For the text-containing cell, return its midpoint in [x, y] coordinate format. 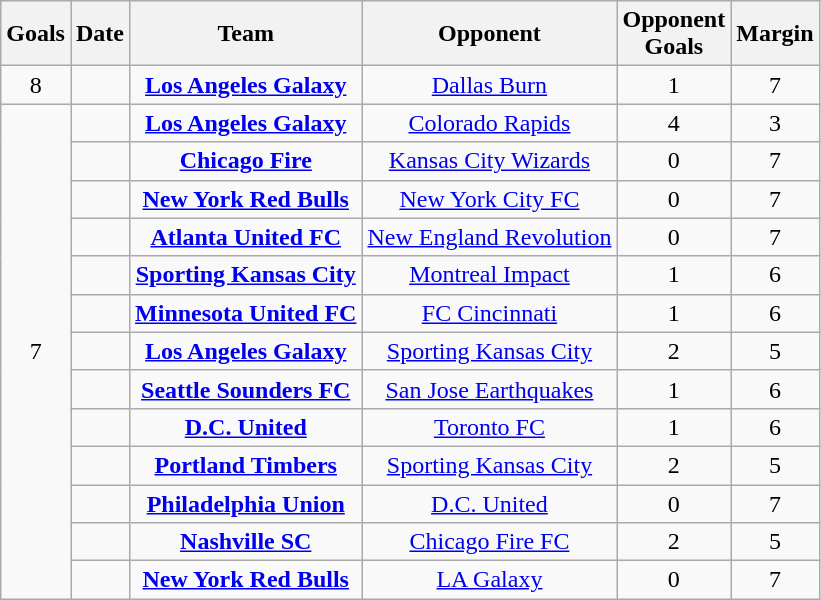
Seattle Sounders FC [246, 389]
Dallas Burn [490, 85]
Nashville SC [246, 542]
Atlanta United FC [246, 237]
New England Revolution [490, 237]
Philadelphia Union [246, 503]
Portland Timbers [246, 465]
Opponent [490, 34]
Chicago Fire FC [490, 542]
LA Galaxy [490, 580]
Colorado Rapids [490, 123]
Date [100, 34]
OpponentGoals [674, 34]
San Jose Earthquakes [490, 389]
Montreal Impact [490, 275]
Toronto FC [490, 427]
FC Cincinnati [490, 313]
Chicago Fire [246, 161]
New York City FC [490, 199]
Team [246, 34]
8 [36, 85]
Minnesota United FC [246, 313]
Kansas City Wizards [490, 161]
3 [775, 123]
Goals [36, 34]
4 [674, 123]
Margin [775, 34]
